Output the [x, y] coordinate of the center of the cell containing the given text.  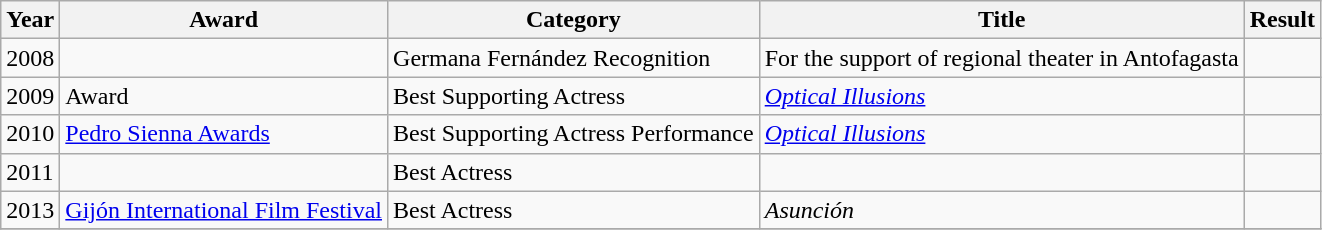
Germana Fernández Recognition [574, 58]
Best Supporting Actress Performance [574, 134]
For the support of regional theater in Antofagasta [1002, 58]
2011 [30, 172]
Year [30, 20]
Category [574, 20]
2009 [30, 96]
2010 [30, 134]
Asunción [1002, 210]
Title [1002, 20]
2008 [30, 58]
2013 [30, 210]
Pedro Sienna Awards [224, 134]
Best Supporting Actress [574, 96]
Result [1282, 20]
Gijón International Film Festival [224, 210]
